For the text-containing cell, return its midpoint in (X, Y) coordinate format. 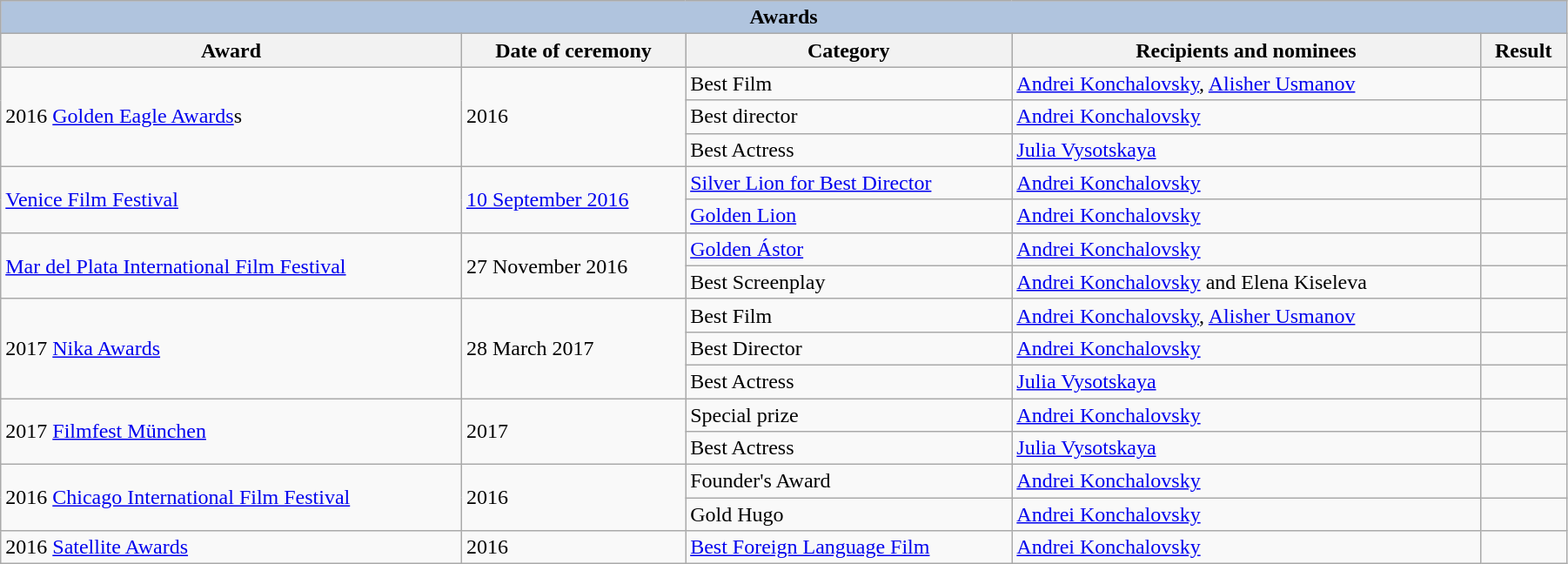
Silver Lion for Best Director (849, 183)
2017 Nika Awards (231, 348)
Golden Ástor (849, 249)
Best director (849, 117)
Mar del Plata International Film Festival (231, 265)
2016 Chicago International Film Festival (231, 498)
Category (849, 50)
2016 Golden Eagle Awardss (231, 117)
2017 Filmfest München (231, 432)
Andrei Konchalovsky and Elena Kiseleva (1246, 282)
Founder's Award (849, 481)
Gold Hugo (849, 514)
Best Director (849, 348)
2017 (573, 432)
27 November 2016 (573, 265)
Golden Lion (849, 216)
Best Foreign Language Film (849, 547)
10 September 2016 (573, 199)
2016 Satellite Awards (231, 547)
28 March 2017 (573, 348)
Best Screenplay (849, 282)
Award (231, 50)
Result (1523, 50)
Special prize (849, 415)
Venice Film Festival (231, 199)
Awards (784, 17)
Recipients and nominees (1246, 50)
Date of ceremony (573, 50)
